Find where the given text appears and provide that cell's center as (X, Y) coordinate. 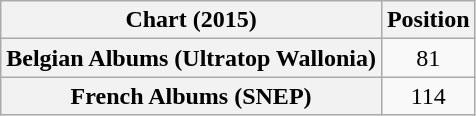
114 (428, 96)
Position (428, 20)
81 (428, 58)
Belgian Albums (Ultratop Wallonia) (192, 58)
Chart (2015) (192, 20)
French Albums (SNEP) (192, 96)
